Locate the cell with the specified text and output its [X, Y] center coordinate. 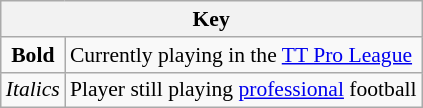
Italics [33, 90]
Key [212, 19]
Player still playing professional football [244, 90]
Bold [33, 55]
Currently playing in the TT Pro League [244, 55]
